Locate the cell with the specified text and output its [x, y] center coordinate. 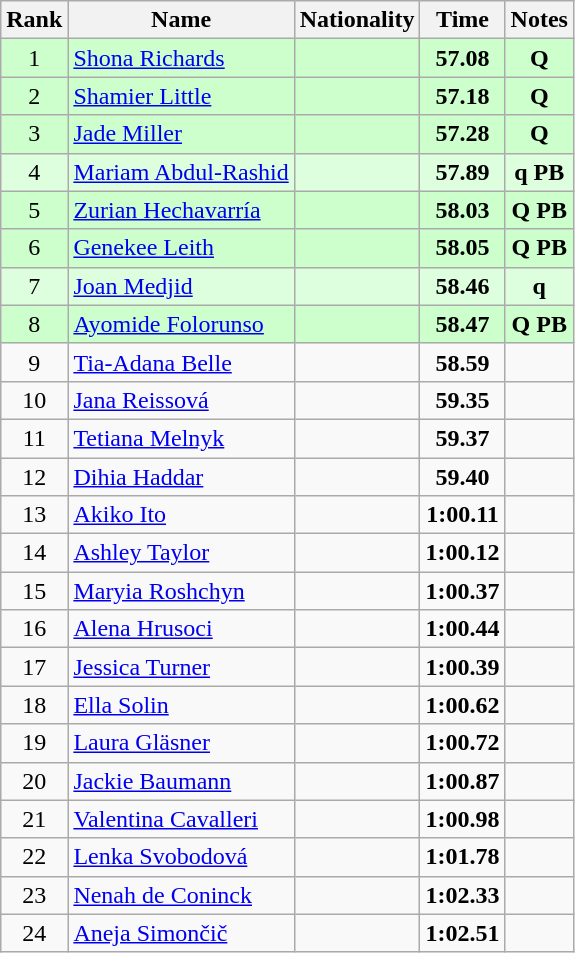
10 [34, 400]
22 [34, 857]
q [539, 286]
57.08 [462, 58]
1:00.62 [462, 705]
Jackie Baumann [181, 781]
Alena Hrusoci [181, 629]
59.37 [462, 438]
Time [462, 20]
1:00.44 [462, 629]
4 [34, 172]
Ashley Taylor [181, 553]
Tetiana Melnyk [181, 438]
Aneja Simončič [181, 933]
24 [34, 933]
Nationality [357, 20]
15 [34, 591]
1:00.98 [462, 819]
13 [34, 515]
14 [34, 553]
Rank [34, 20]
Notes [539, 20]
1:01.78 [462, 857]
58.59 [462, 362]
58.46 [462, 286]
5 [34, 210]
12 [34, 477]
Akiko Ito [181, 515]
57.28 [462, 134]
Joan Medjid [181, 286]
58.47 [462, 324]
1:00.37 [462, 591]
1:02.33 [462, 895]
2 [34, 96]
Zurian Hechavarría [181, 210]
Mariam Abdul-Rashid [181, 172]
Ella Solin [181, 705]
21 [34, 819]
Maryia Roshchyn [181, 591]
Name [181, 20]
8 [34, 324]
Dihia Haddar [181, 477]
Valentina Cavalleri [181, 819]
1:00.87 [462, 781]
59.40 [462, 477]
Lenka Svobodová [181, 857]
Nenah de Coninck [181, 895]
1:00.11 [462, 515]
7 [34, 286]
3 [34, 134]
58.05 [462, 248]
Ayomide Folorunso [181, 324]
23 [34, 895]
57.18 [462, 96]
16 [34, 629]
58.03 [462, 210]
1 [34, 58]
17 [34, 667]
57.89 [462, 172]
6 [34, 248]
1:00.12 [462, 553]
1:02.51 [462, 933]
Shamier Little [181, 96]
1:00.72 [462, 743]
11 [34, 438]
Jessica Turner [181, 667]
Jade Miller [181, 134]
Tia-Adana Belle [181, 362]
9 [34, 362]
59.35 [462, 400]
18 [34, 705]
Genekee Leith [181, 248]
q PB [539, 172]
19 [34, 743]
Laura Gläsner [181, 743]
1:00.39 [462, 667]
20 [34, 781]
Jana Reissová [181, 400]
Shona Richards [181, 58]
